Identify which cell holds the provided text, then report its (X, Y) central coordinate. 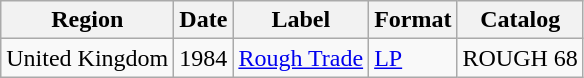
Rough Trade (301, 58)
Region (88, 20)
United Kingdom (88, 58)
Date (204, 20)
LP (413, 58)
Label (301, 20)
Catalog (520, 20)
1984 (204, 58)
ROUGH 68 (520, 58)
Format (413, 20)
